Output the (X, Y) coordinate of the center of the cell containing the given text.  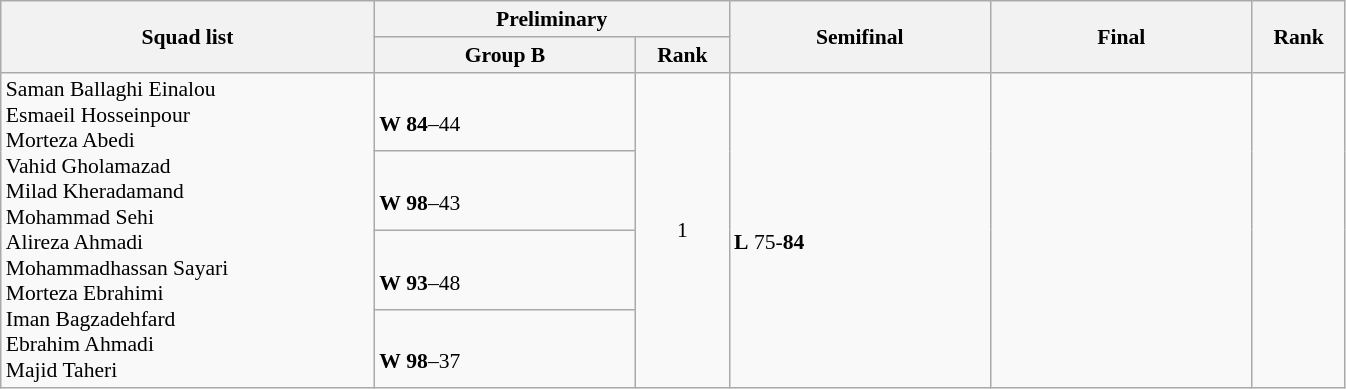
Preliminary (552, 19)
Semifinal (860, 36)
W 98–43 (504, 190)
Final (1120, 36)
W 98–37 (504, 348)
W 93–48 (504, 270)
L 75-84 (860, 230)
Squad list (188, 36)
1 (682, 230)
Group B (504, 55)
W 84–44 (504, 112)
